Find where the given text appears and provide that cell's center as (X, Y) coordinate. 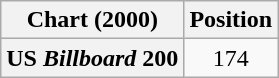
Chart (2000) (92, 20)
174 (231, 58)
Position (231, 20)
US Billboard 200 (92, 58)
